From the cell containing the given text, extract its center point as [x, y] coordinate. 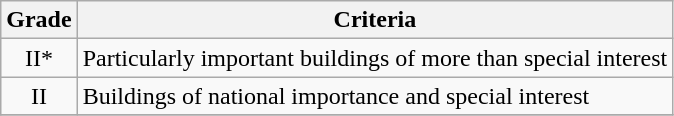
II* [39, 58]
II [39, 96]
Buildings of national importance and special interest [375, 96]
Grade [39, 20]
Particularly important buildings of more than special interest [375, 58]
Criteria [375, 20]
